Return the (X, Y) coordinate for the center point of the cell that contains the specified text.  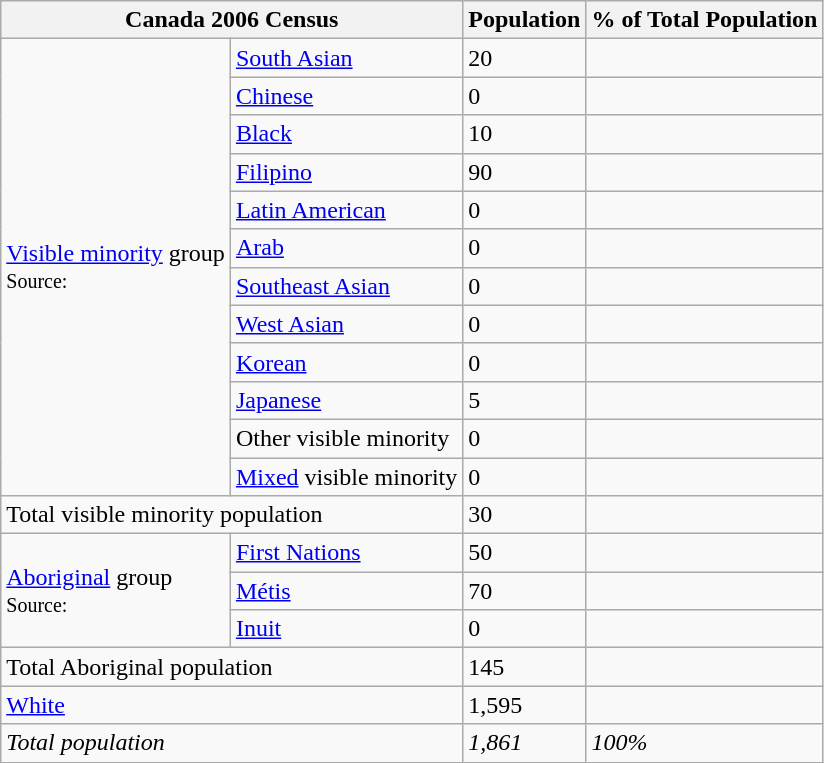
90 (524, 172)
30 (524, 515)
Inuit (346, 629)
145 (524, 667)
1,595 (524, 705)
Visible minority groupSource: (116, 268)
Latin American (346, 210)
5 (524, 400)
Aboriginal groupSource: (116, 591)
First Nations (346, 553)
Population (524, 20)
Total population (232, 743)
West Asian (346, 324)
20 (524, 58)
Japanese (346, 400)
1,861 (524, 743)
10 (524, 134)
Southeast Asian (346, 286)
Total Aboriginal population (232, 667)
Mixed visible minority (346, 477)
South Asian (346, 58)
Canada 2006 Census (232, 20)
100% (704, 743)
Black (346, 134)
70 (524, 591)
Other visible minority (346, 438)
Arab (346, 248)
Korean (346, 362)
Chinese (346, 96)
White (232, 705)
50 (524, 553)
Total visible minority population (232, 515)
Filipino (346, 172)
% of Total Population (704, 20)
Métis (346, 591)
